Find where the given text appears and provide that cell's center as (X, Y) coordinate. 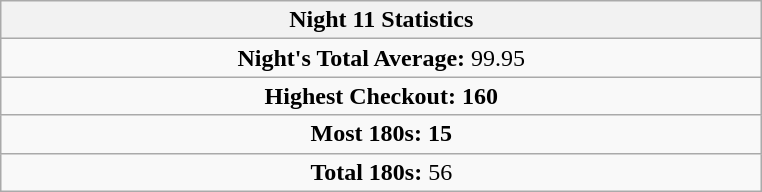
Most 180s: 15 (382, 134)
Highest Checkout: 160 (382, 96)
Night's Total Average: 99.95 (382, 58)
Night 11 Statistics (382, 20)
Total 180s: 56 (382, 172)
